Capture the cell that displays the provided text and extract its [X, Y] central coordinate. 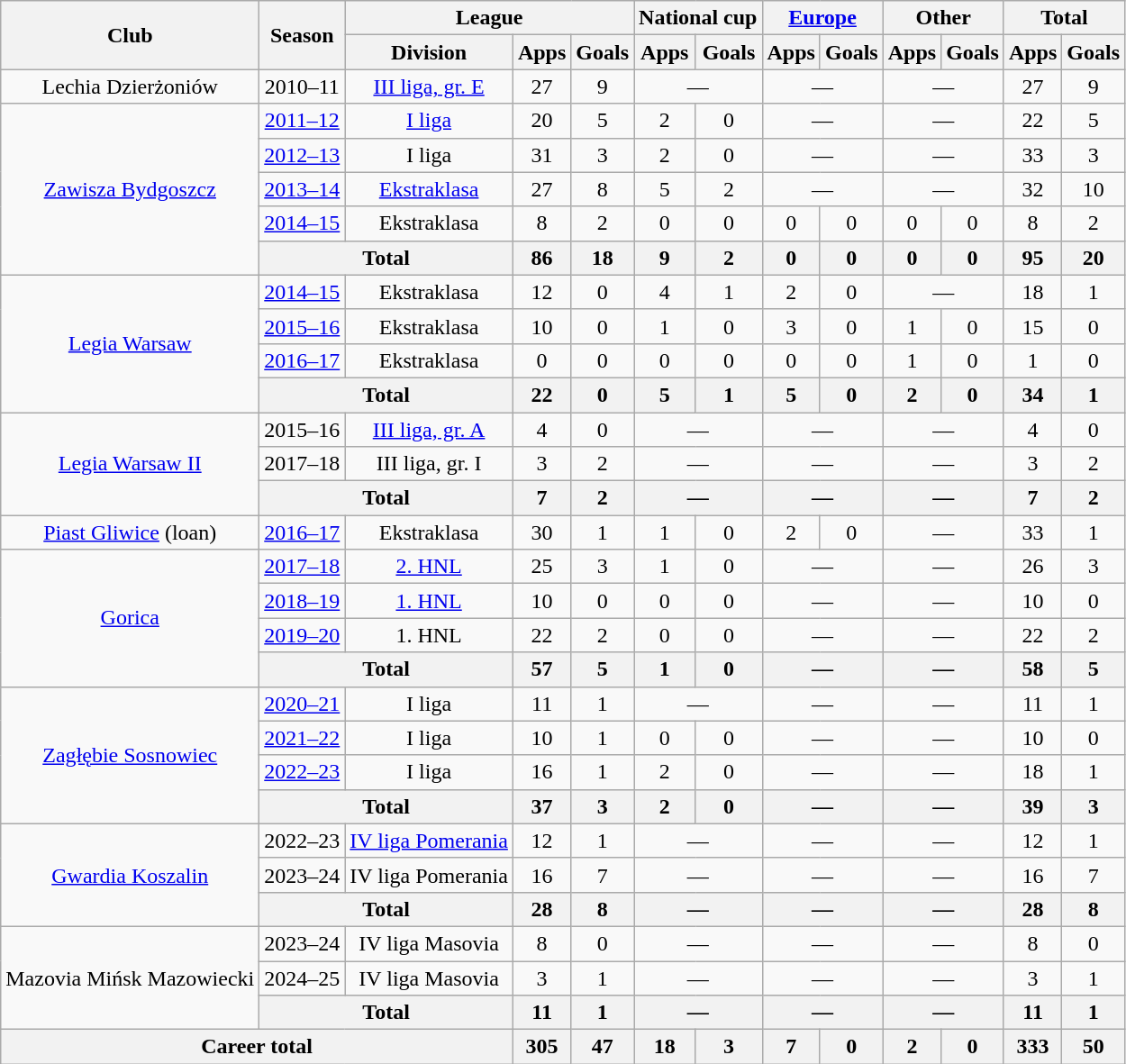
2021–22 [303, 738]
Legia Warsaw [130, 343]
305 [541, 1047]
47 [603, 1047]
31 [541, 155]
25 [541, 567]
Europe [822, 18]
Season [303, 35]
2020–21 [303, 704]
30 [541, 532]
34 [1032, 395]
Division [429, 52]
Mazovia Mińsk Mazowiecki [130, 978]
86 [541, 258]
2011–12 [303, 121]
2018–19 [303, 601]
57 [541, 669]
58 [1032, 669]
League [490, 18]
2012–13 [303, 155]
2019–20 [303, 635]
2024–25 [303, 978]
2. HNL [429, 567]
III liga, gr. E [429, 86]
Zagłębie Sosnowiec [130, 755]
Gwardia Koszalin [130, 875]
333 [1032, 1047]
26 [1032, 567]
Piast Gliwice (loan) [130, 532]
50 [1094, 1047]
Club [130, 35]
III liga, gr. A [429, 430]
Zawisza Bydgoszcz [130, 189]
Gorica [130, 618]
15 [1032, 326]
37 [541, 806]
Other [943, 18]
Legia Warsaw II [130, 464]
2013–14 [303, 189]
32 [1032, 189]
2010–11 [303, 86]
95 [1032, 258]
Lechia Dzierżoniów [130, 86]
Career total [258, 1047]
39 [1032, 806]
National cup [698, 18]
III liga, gr. I [429, 464]
